Scan for the cell matching the given text and deliver its (x, y) coordinate at center. 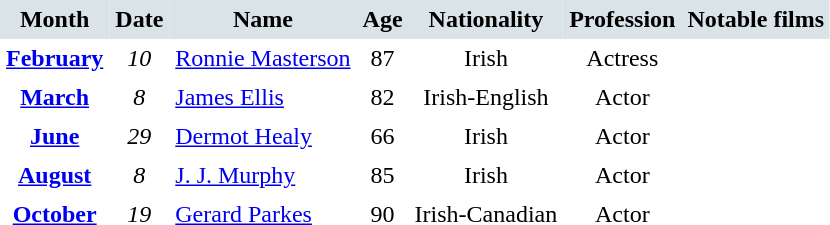
82 (383, 98)
Notable films (756, 20)
June (54, 136)
Irish-English (486, 98)
Profession (622, 20)
29 (139, 136)
February (54, 58)
10 (139, 58)
Actress (622, 58)
March (54, 98)
Nationality (486, 20)
Date (139, 20)
85 (383, 176)
87 (383, 58)
Month (54, 20)
J. J. Murphy (262, 176)
Age (383, 20)
Ronnie Masterson (262, 58)
James Ellis (262, 98)
Dermot Healy (262, 136)
66 (383, 136)
August (54, 176)
Name (262, 20)
